For the text-containing cell, return its midpoint in (x, y) coordinate format. 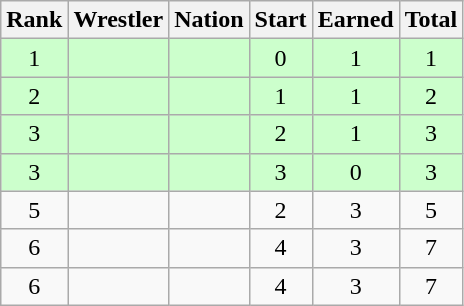
Rank (34, 20)
Earned (356, 20)
Start (280, 20)
Nation (209, 20)
Total (431, 20)
Wrestler (118, 20)
